Return the [X, Y] coordinate for the center point of the cell that contains the specified text.  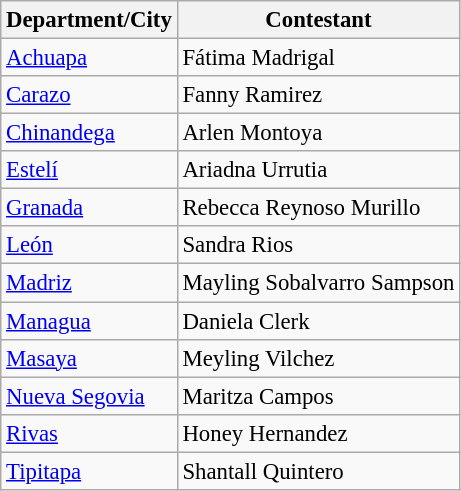
Achuapa [89, 58]
Chinandega [89, 133]
Estelí [89, 170]
León [89, 245]
Contestant [318, 20]
Ariadna Urrutia [318, 170]
Sandra Rios [318, 245]
Shantall Quintero [318, 471]
Fátima Madrigal [318, 58]
Honey Hernandez [318, 433]
Managua [89, 321]
Masaya [89, 358]
Daniela Clerk [318, 321]
Nueva Segovia [89, 396]
Rebecca Reynoso Murillo [318, 208]
Meyling Vilchez [318, 358]
Mayling Sobalvarro Sampson [318, 283]
Arlen Montoya [318, 133]
Tipitapa [89, 471]
Department/City [89, 20]
Granada [89, 208]
Rivas [89, 433]
Fanny Ramirez [318, 95]
Maritza Campos [318, 396]
Madriz [89, 283]
Carazo [89, 95]
